Extract the (X, Y) coordinate from the center of the cell holding the provided text.  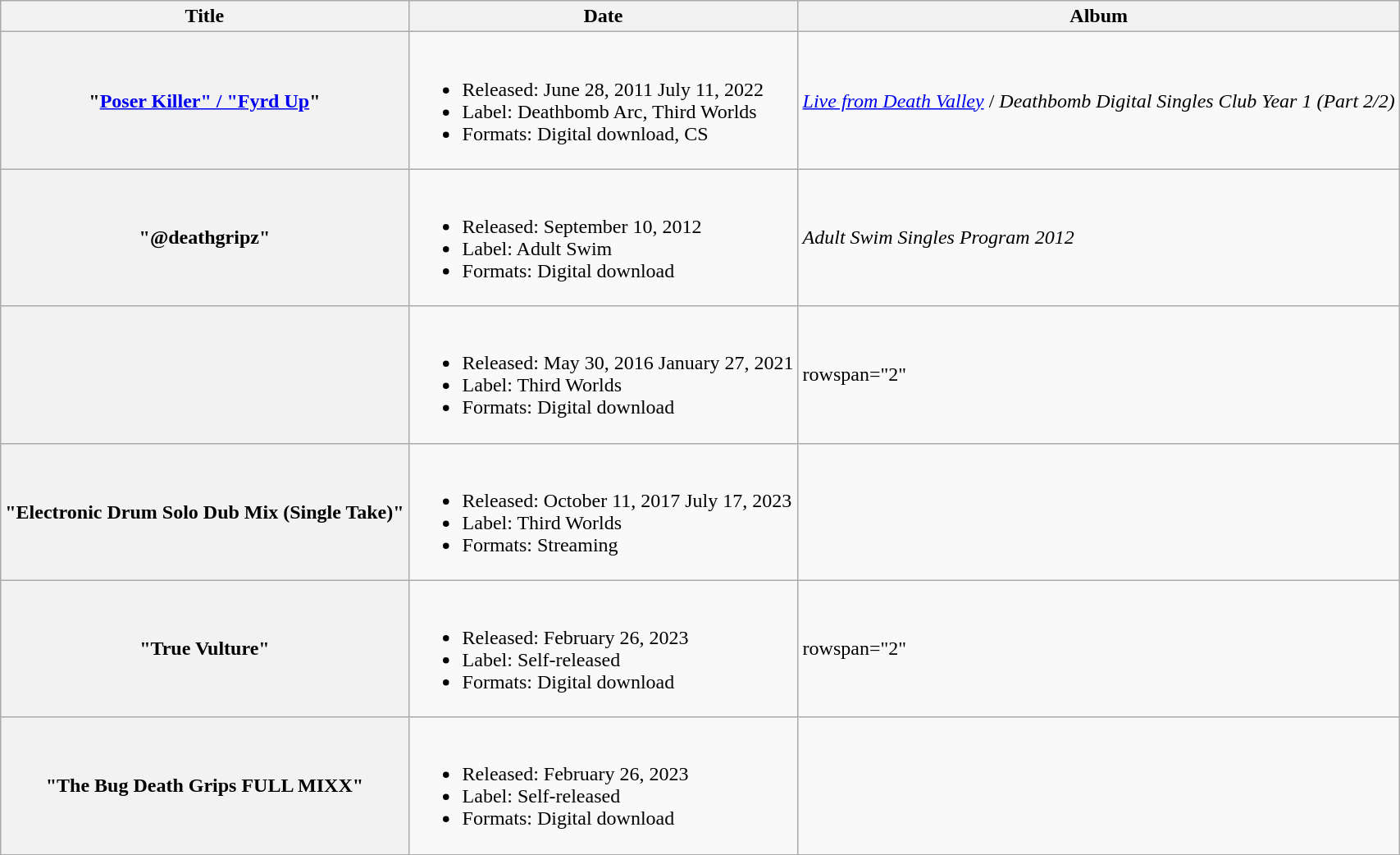
Title (205, 16)
Album (1099, 16)
"The Bug Death Grips FULL MIXX" (205, 786)
"@deathgripz" (205, 238)
Live from Death Valley / Deathbomb Digital Singles Club Year 1 (Part 2/2) (1099, 100)
Released: October 11, 2017 July 17, 2023 Label: Third WorldsFormats: Streaming (604, 512)
Released: May 30, 2016 January 27, 2021 Label: Third WorldsFormats: Digital download (604, 374)
"Poser Killer" / "Fyrd Up" (205, 100)
Released: September 10, 2012 Label: Adult SwimFormats: Digital download (604, 238)
Date (604, 16)
Released: June 28, 2011 July 11, 2022 Label: Deathbomb Arc, Third WorldsFormats: Digital download, CS (604, 100)
Adult Swim Singles Program 2012 (1099, 238)
"True Vulture" (205, 648)
"Electronic Drum Solo Dub Mix (Single Take)" (205, 512)
